Extract the (x, y) coordinate from the center of the cell holding the provided text.  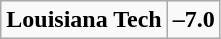
Louisiana Tech (84, 19)
–7.0 (194, 19)
